From the cell containing the given text, extract its center point as (x, y) coordinate. 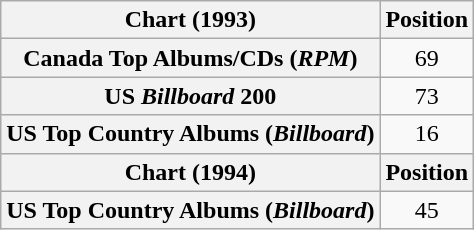
Chart (1993) (190, 20)
US Billboard 200 (190, 96)
Canada Top Albums/CDs (RPM) (190, 58)
Chart (1994) (190, 172)
73 (427, 96)
69 (427, 58)
45 (427, 210)
16 (427, 134)
